Pinpoint the cell where the given text exists, returning its [X, Y] midpoint coordinate. 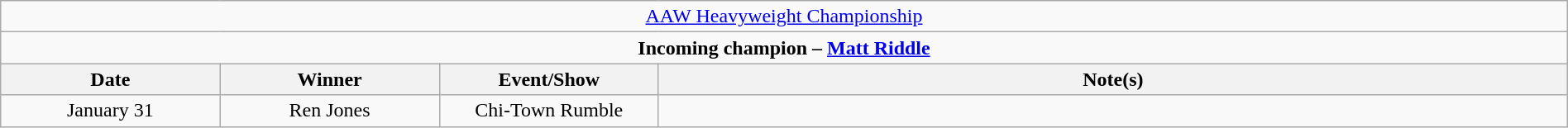
January 31 [111, 111]
Winner [329, 79]
Chi-Town Rumble [549, 111]
Event/Show [549, 79]
Date [111, 79]
Ren Jones [329, 111]
Note(s) [1113, 79]
AAW Heavyweight Championship [784, 17]
Incoming champion – Matt Riddle [784, 48]
